Return the (X, Y) coordinate for the center point of the cell that contains the specified text.  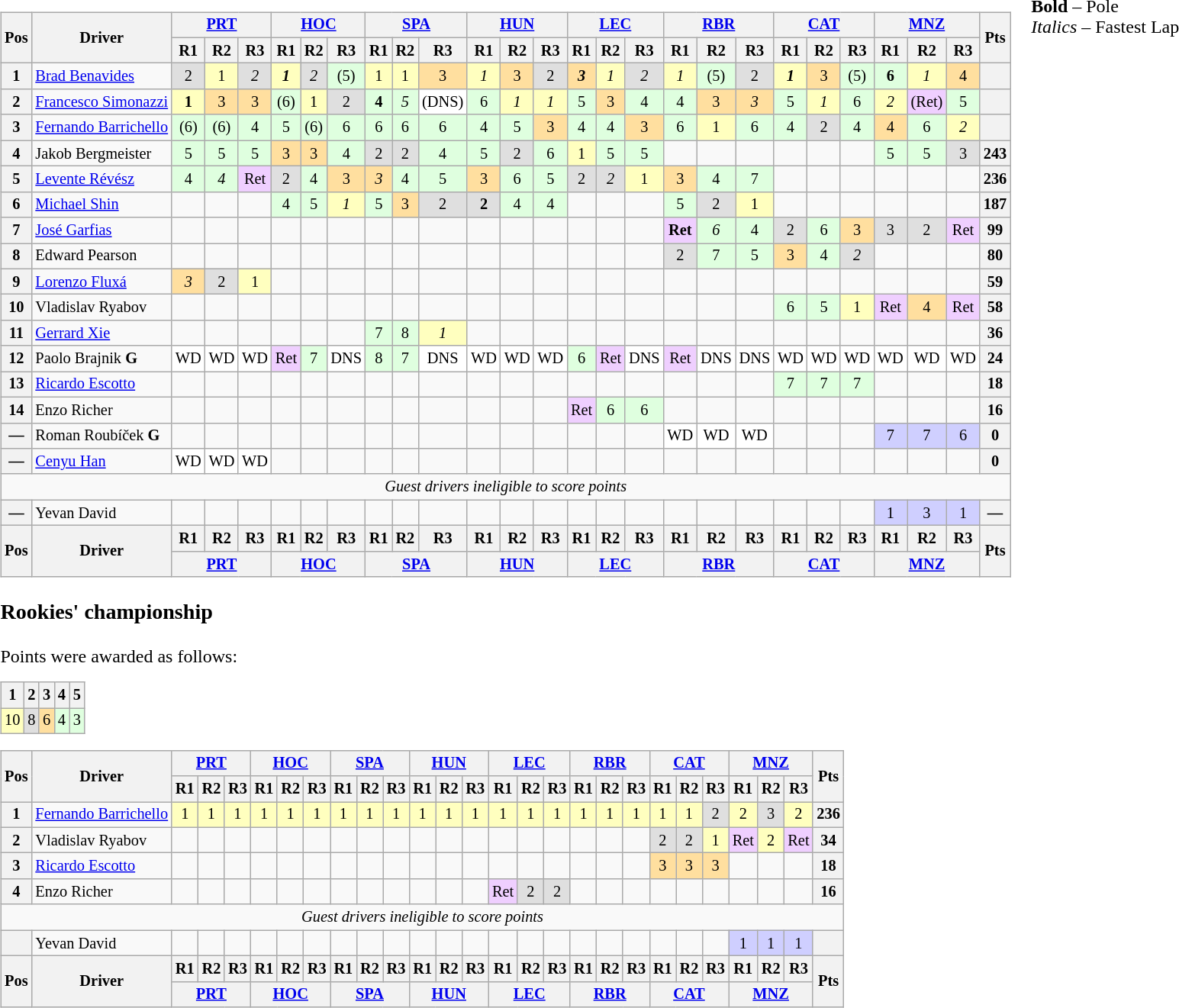
58 (995, 308)
80 (995, 256)
(DNS) (443, 102)
9 (16, 282)
Francesco Simonazzi (101, 102)
Levente Révész (101, 179)
Brad Benavides (101, 76)
243 (995, 153)
12 (16, 359)
11 (16, 333)
Gerrard Xie (101, 333)
99 (995, 230)
59 (995, 282)
34 (828, 840)
(Ret) (927, 102)
36 (995, 333)
Jakob Bergmeister (101, 153)
José Garfias (101, 230)
Edward Pearson (101, 256)
Paolo Brajnik G (101, 359)
24 (995, 359)
Lorenzo Fluxá (101, 282)
Roman Roubíček G (101, 436)
Michael Shin (101, 204)
Cenyu Han (101, 462)
14 (16, 410)
13 (16, 385)
187 (995, 204)
